From the cell containing the given text, extract its center point as (x, y) coordinate. 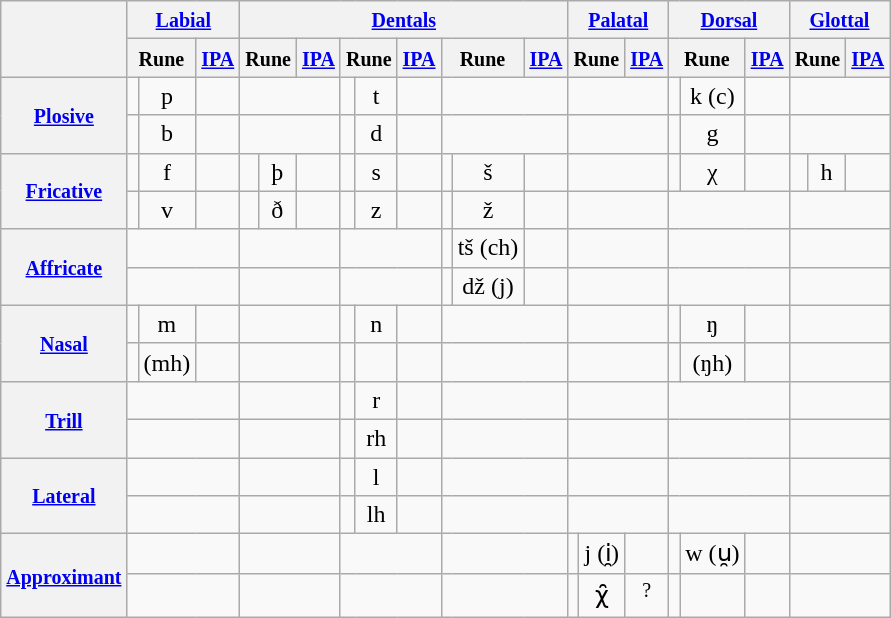
Approximant (64, 576)
v (167, 210)
χ̑ (602, 596)
m (167, 324)
rh (376, 438)
Fricative (64, 191)
z (376, 210)
Palatal (618, 20)
s (376, 172)
χ (712, 172)
b (167, 134)
ð (277, 210)
Affricate (64, 267)
Lateral (64, 496)
l (376, 477)
Glottal (840, 20)
Labial (184, 20)
t (376, 96)
š (488, 172)
f (167, 172)
p (167, 96)
þ (277, 172)
n (376, 324)
lh (376, 515)
r (376, 400)
Plosive (64, 115)
k (c) (712, 96)
h (826, 172)
j (i̯) (602, 554)
(ŋh) (712, 362)
dž (j) (488, 286)
tš (ch) (488, 248)
g (712, 134)
w (u̯) (712, 554)
Dentals (404, 20)
? (647, 596)
d (376, 134)
(mh) (167, 362)
ž (488, 210)
Trill (64, 419)
Dorsal (729, 20)
ŋ (712, 324)
Nasal (64, 343)
